Extract the [x, y] coordinate from the center of the cell holding the provided text.  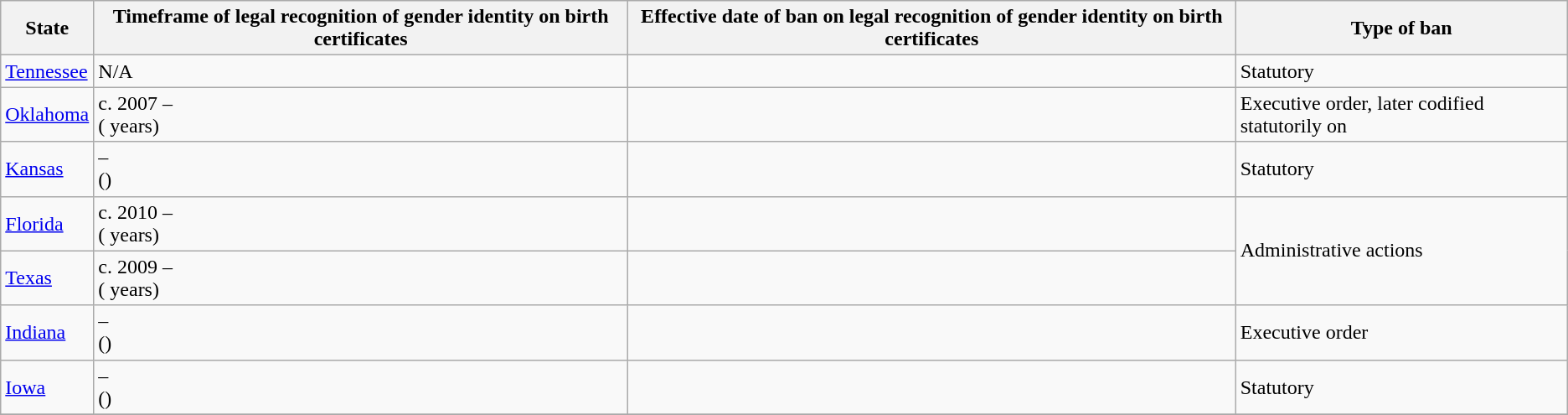
State [47, 29]
Effective date of ban on legal recognition of gender identity on birth certificates [931, 29]
Kansas [47, 169]
N/A [361, 71]
Iowa [47, 387]
Tennessee [47, 71]
Executive order, later codified statutorily on [1401, 114]
Indiana [47, 332]
Type of ban [1401, 29]
Texas [47, 278]
c. 2010 – ( years) [361, 223]
c. 2009 – ( years) [361, 278]
Florida [47, 223]
Administrative actions [1401, 251]
Timeframe of legal recognition of gender identity on birth certificates [361, 29]
Executive order [1401, 332]
Oklahoma [47, 114]
c. 2007 – ( years) [361, 114]
